Detect which cell encompasses the target text, then output its [X, Y] center coordinate. 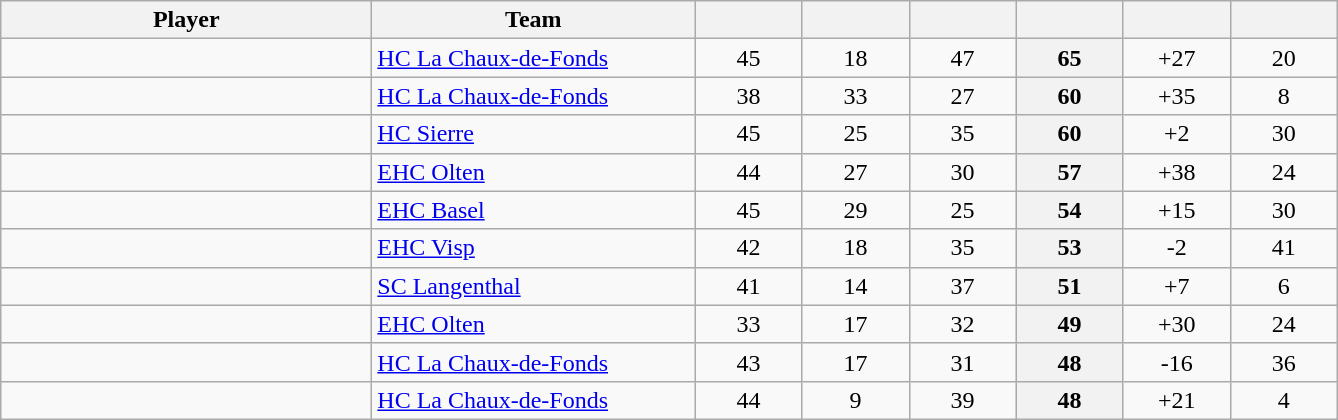
32 [962, 324]
+30 [1176, 324]
-16 [1176, 362]
31 [962, 362]
+15 [1176, 210]
43 [748, 362]
+35 [1176, 96]
Player [186, 20]
+7 [1176, 286]
9 [856, 400]
EHC Visp [534, 248]
+2 [1176, 134]
47 [962, 58]
+38 [1176, 172]
20 [1284, 58]
42 [748, 248]
SC Langenthal [534, 286]
36 [1284, 362]
29 [856, 210]
65 [1070, 58]
53 [1070, 248]
54 [1070, 210]
49 [1070, 324]
39 [962, 400]
+21 [1176, 400]
+27 [1176, 58]
38 [748, 96]
8 [1284, 96]
-2 [1176, 248]
4 [1284, 400]
6 [1284, 286]
51 [1070, 286]
HC Sierre [534, 134]
Team [534, 20]
37 [962, 286]
57 [1070, 172]
14 [856, 286]
EHC Basel [534, 210]
